Locate the cell with the specified text and output its (X, Y) center coordinate. 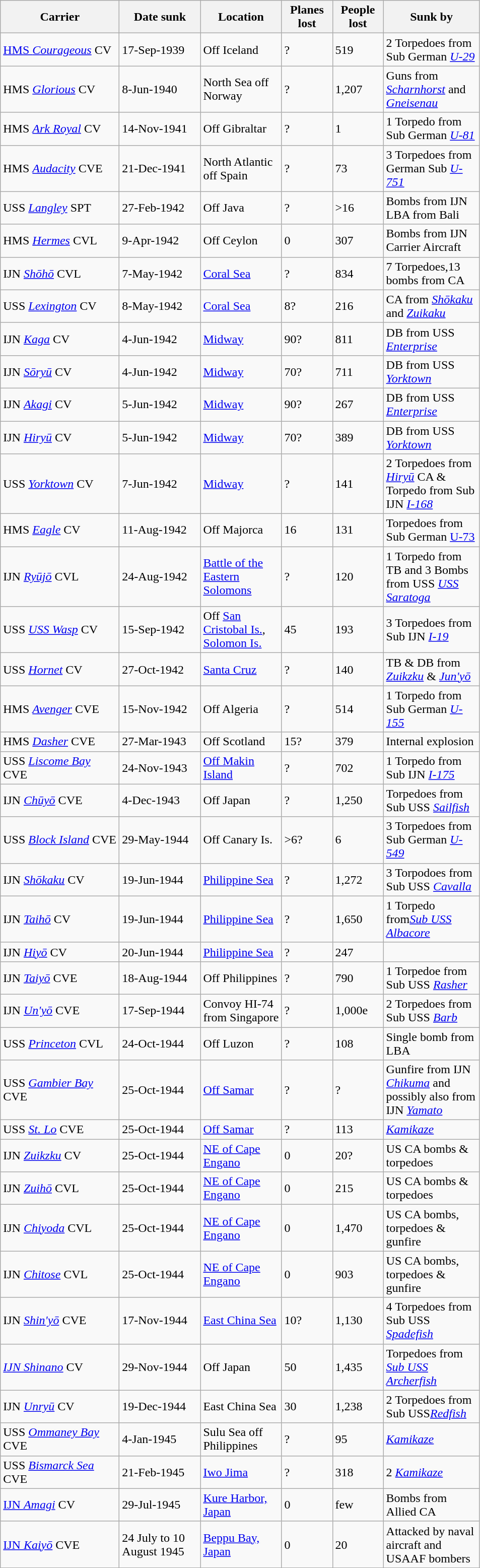
811 (358, 339)
73 (358, 168)
108 (358, 1043)
1 Torpedo from Sub German U-155 (431, 709)
IJN Shōhō CVL (60, 273)
17-Nov-1944 (160, 1321)
Bombs from IJN LBA from Bali (431, 208)
IJN Kaiyō CVE (60, 1544)
24-Aug-1942 (160, 576)
24-Nov-1943 (160, 768)
IJN Shinano CV (60, 1367)
1,250 (358, 800)
IJN Hiyō CV (60, 952)
834 (358, 273)
215 (358, 1188)
7-May-1942 (160, 273)
2 Torpedoes from Hiryū CA & Torpedo from Sub IJN I-168 (431, 484)
HMS Courageous CV (60, 49)
1,272 (358, 880)
20-Jun-1944 (160, 952)
IJN Taihō CV (60, 919)
14-Nov-1941 (160, 129)
HMS Glorious CV (60, 89)
903 (358, 1274)
Bombs from Allied CA (431, 1505)
HMS Dasher CVE (60, 742)
IJN Unryū CV (60, 1407)
19-Dec-1944 (160, 1407)
113 (358, 1130)
USS Yorktown CV (60, 484)
Battle of the Eastern Solomons (241, 576)
29-Nov-1944 (160, 1367)
Torpedoes from Sub German U-73 (431, 530)
Convoy HI-74 from Singapore (241, 1011)
702 (358, 768)
USS Princeton CVL (60, 1043)
711 (358, 372)
140 (358, 669)
21-Dec-1941 (160, 168)
389 (358, 437)
Bombs from IJN Carrier Aircraft (431, 241)
2 Torpedoes from Sub USS Barb (431, 1011)
29-Jul-1945 (160, 1505)
>6? (307, 840)
120 (358, 576)
790 (358, 977)
4-Jan-1945 (160, 1439)
Location (241, 17)
Off Canary Is. (241, 840)
1,000e (358, 1011)
1 Torpedo from Sub IJN I-175 (431, 768)
IJN Shōkaku CV (60, 880)
HMS Eagle CV (60, 530)
16 (307, 530)
USS St. Lo CVE (60, 1130)
IJN Shin'yō CVE (60, 1321)
7 Torpedoes,13 bombs from CA (431, 273)
IJN Akagi CV (60, 404)
Single bomb from LBA (431, 1043)
24-Oct-1944 (160, 1043)
Sulu Sea off Philippines (241, 1439)
1,238 (358, 1407)
Santa Cruz (241, 669)
216 (358, 306)
USS Block Island CVE (60, 840)
IJN Amagi CV (60, 1505)
11-Aug-1942 (160, 530)
20 (358, 1544)
4 Torpedoes from Sub USS Spadefish (431, 1321)
Internal explosion (431, 742)
2 Kamikaze (431, 1472)
USS Ommaney Bay CVE (60, 1439)
15-Sep-1942 (160, 630)
27-Feb-1942 (160, 208)
Off Makin Island (241, 768)
7-Jun-1942 (160, 484)
1 Torpedo fromSub USS Albacore (431, 919)
318 (358, 1472)
People lost (358, 17)
Off Philippines (241, 977)
2 Torpedoes from Sub USSRedfish (431, 1407)
1,130 (358, 1321)
1 Torpedoe from Sub USS Rasher (431, 977)
Off Gibraltar (241, 129)
6 (358, 840)
Attacked by naval aircraft and USAAF bombers (431, 1544)
1 Torpedo from Sub German U-81 (431, 129)
IJN Un'yō CVE (60, 1011)
IJN Ryūjō CVL (60, 576)
131 (358, 530)
27-Oct-1942 (160, 669)
HMS Ark Royal CV (60, 129)
30 (307, 1407)
North Atlantic off Spain (241, 168)
Off Luzon (241, 1043)
Off Ceylon (241, 241)
Guns from Scharnhorst and Gneisenau (431, 89)
IJN Chitose CVL (60, 1274)
Beppu Bay, Japan (241, 1544)
Off Scotland (241, 742)
USS Gambier Bay CVE (60, 1090)
8-May-1942 (160, 306)
IJN Hiryū CV (60, 437)
45 (307, 630)
IJN Sōryū CV (60, 372)
193 (358, 630)
USS Langley SPT (60, 208)
Off San Cristobal Is., Solomon Is. (241, 630)
2 Torpedoes from Sub German U-29 (431, 49)
3 Torpodoes from Sub USS Cavalla (431, 880)
3 Torpedoes from German Sub U-751 (431, 168)
29-May-1944 (160, 840)
North Sea off Norway (241, 89)
27-Mar-1943 (160, 742)
IJN Chiyoda CVL (60, 1228)
9-Apr-1942 (160, 241)
USS Liscome Bay CVE (60, 768)
18-Aug-1944 (160, 977)
95 (358, 1439)
267 (358, 404)
17-Sep-1939 (160, 49)
1 (358, 129)
8-Jun-1940 (160, 89)
21-Feb-1945 (160, 1472)
24 July to 10 August 1945 (160, 1544)
10? (307, 1321)
3 Torpedoes from Sub German U-549 (431, 840)
IJN Taiyō CVE (60, 977)
1 Torpedo from TB and 3 Bombs from USS USS Saratoga (431, 576)
USS Hornet CV (60, 669)
50 (307, 1367)
>16 (358, 208)
Off Java (241, 208)
USS Lexington CV (60, 306)
Carrier (60, 17)
514 (358, 709)
Torpedoes from Sub USS Sailfish (431, 800)
3 Torpedoes from Sub IJN I-19 (431, 630)
HMS Avenger CVE (60, 709)
HMS Hermes CVL (60, 241)
1,650 (358, 919)
4-Dec-1943 (160, 800)
1,470 (358, 1228)
IJN Chūyō CVE (60, 800)
Torpedoes from Sub USS Archerfish (431, 1367)
519 (358, 49)
20? (358, 1156)
IJN Zuikzku CV (60, 1156)
141 (358, 484)
1,435 (358, 1367)
Planes lost (307, 17)
Off Iceland (241, 49)
HMS Audacity CVE (60, 168)
379 (358, 742)
IJN Kaga CV (60, 339)
Off Majorca (241, 530)
Date sunk (160, 17)
Sunk by (431, 17)
few (358, 1505)
307 (358, 241)
USS Bismarck Sea CVE (60, 1472)
17-Sep-1944 (160, 1011)
Gunfire from IJN Chikuma and possibly also from IJN Yamato (431, 1090)
15? (307, 742)
TB & DB from Zuikzku & Jun'yō (431, 669)
15-Nov-1942 (160, 709)
Kure Harbor, Japan (241, 1505)
Off Algeria (241, 709)
Iwo Jima (241, 1472)
IJN Zuihō CVL (60, 1188)
8? (307, 306)
247 (358, 952)
USS USS Wasp CV (60, 630)
1,207 (358, 89)
CA from Shōkaku and Zuikaku (431, 306)
